Find where the given text appears and provide that cell's center as (x, y) coordinate. 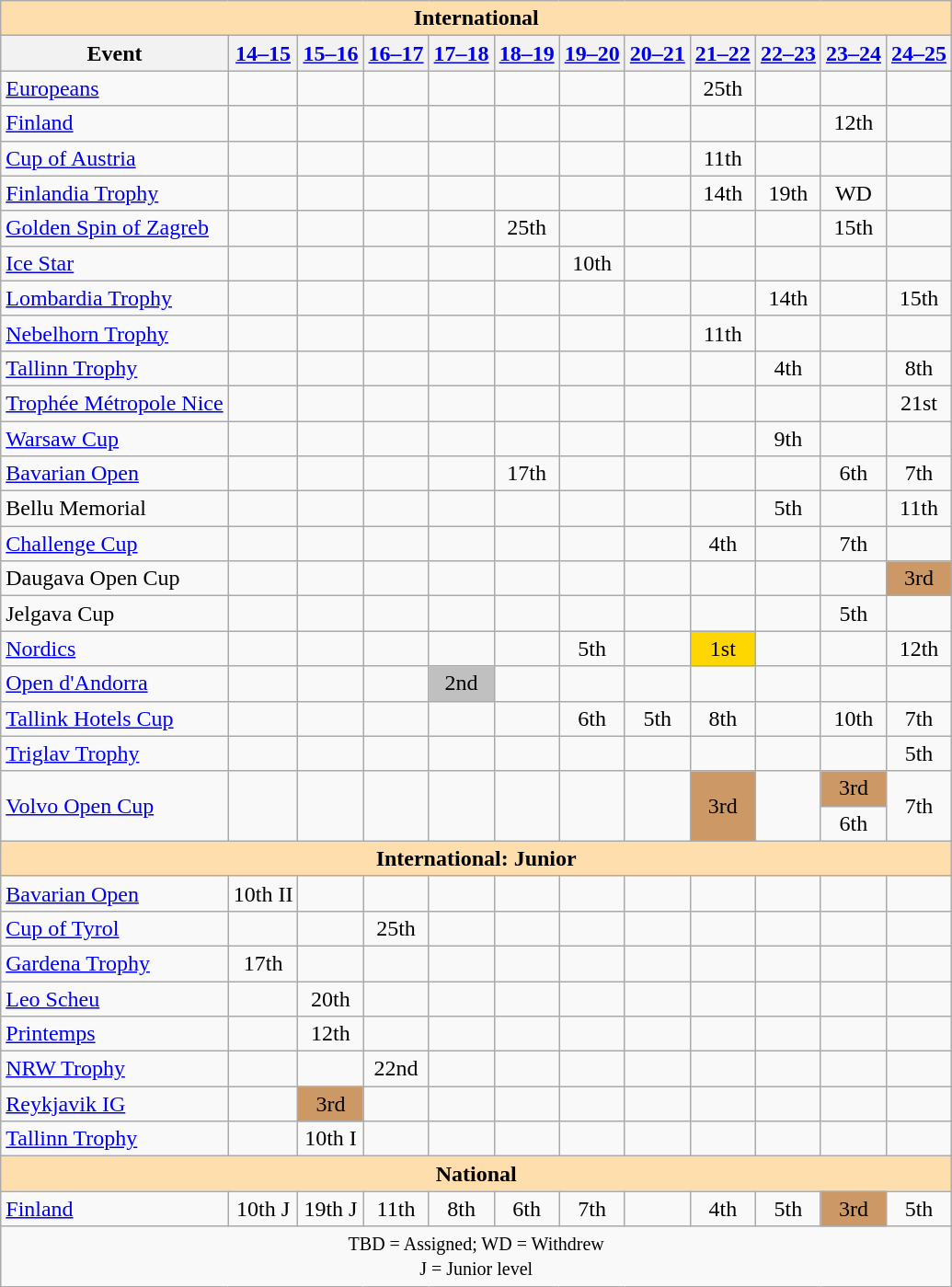
21–22 (723, 53)
10th J (263, 1209)
International (476, 18)
22nd (396, 1069)
19–20 (592, 53)
Open d'Andorra (114, 684)
14–15 (263, 53)
Challenge Cup (114, 544)
10th II (263, 893)
10th I (331, 1139)
2nd (462, 684)
Bellu Memorial (114, 509)
Printemps (114, 1034)
Ice Star (114, 263)
Tallink Hotels Cup (114, 718)
Cup of Tyrol (114, 928)
15–16 (331, 53)
Daugava Open Cup (114, 579)
17–18 (462, 53)
Event (114, 53)
Reykjavik IG (114, 1104)
Jelgava Cup (114, 614)
Lombardia Trophy (114, 298)
20–21 (657, 53)
24–25 (918, 53)
23–24 (854, 53)
National (476, 1174)
9th (787, 439)
Europeans (114, 88)
Cup of Austria (114, 158)
Volvo Open Cup (114, 806)
Finlandia Trophy (114, 193)
20th (331, 998)
Golden Spin of Zagreb (114, 228)
19th J (331, 1209)
Warsaw Cup (114, 439)
21st (918, 403)
Nordics (114, 649)
WD (854, 193)
Leo Scheu (114, 998)
Trophée Métropole Nice (114, 403)
1st (723, 649)
19th (787, 193)
International: Junior (476, 858)
Gardena Trophy (114, 963)
22–23 (787, 53)
TBD = Assigned; WD = Withdrew J = Junior level (476, 1257)
NRW Trophy (114, 1069)
16–17 (396, 53)
Triglav Trophy (114, 753)
Nebelhorn Trophy (114, 333)
18–19 (526, 53)
